Determine the (x, y) coordinate at the center of the cell enclosing the given text.  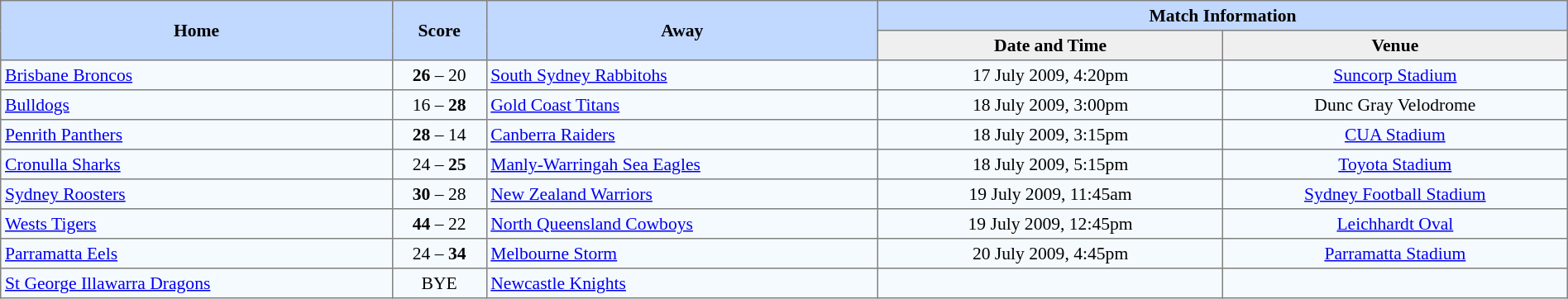
26 – 20 (439, 75)
44 – 22 (439, 224)
Penrith Panthers (197, 135)
Leichhardt Oval (1394, 224)
24 – 25 (439, 164)
Brisbane Broncos (197, 75)
Melbourne Storm (682, 254)
Sydney Football Stadium (1394, 194)
18 July 2009, 5:15pm (1050, 164)
BYE (439, 283)
Score (439, 31)
18 July 2009, 3:00pm (1050, 105)
Suncorp Stadium (1394, 75)
New Zealand Warriors (682, 194)
20 July 2009, 4:45pm (1050, 254)
Manly-Warringah Sea Eagles (682, 164)
Date and Time (1050, 45)
Wests Tigers (197, 224)
Parramatta Stadium (1394, 254)
St George Illawarra Dragons (197, 283)
16 – 28 (439, 105)
Dunc Gray Velodrome (1394, 105)
CUA Stadium (1394, 135)
19 July 2009, 12:45pm (1050, 224)
17 July 2009, 4:20pm (1050, 75)
28 – 14 (439, 135)
24 – 34 (439, 254)
30 – 28 (439, 194)
Home (197, 31)
Bulldogs (197, 105)
19 July 2009, 11:45am (1050, 194)
Sydney Roosters (197, 194)
Toyota Stadium (1394, 164)
Match Information (1223, 16)
Newcastle Knights (682, 283)
Parramatta Eels (197, 254)
South Sydney Rabbitohs (682, 75)
Away (682, 31)
Cronulla Sharks (197, 164)
Gold Coast Titans (682, 105)
Canberra Raiders (682, 135)
18 July 2009, 3:15pm (1050, 135)
North Queensland Cowboys (682, 224)
Venue (1394, 45)
